For the text-containing cell, return its midpoint in (x, y) coordinate format. 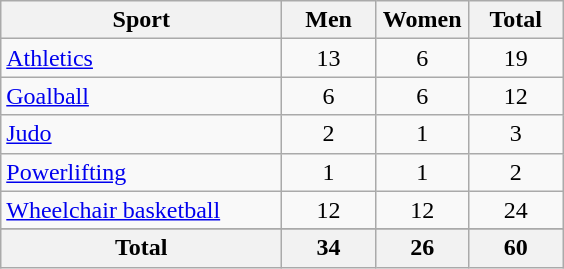
Judo (142, 134)
Wheelchair basketball (142, 210)
24 (516, 210)
Men (329, 20)
3 (516, 134)
19 (516, 58)
60 (516, 248)
Athletics (142, 58)
13 (329, 58)
Powerlifting (142, 172)
34 (329, 248)
Sport (142, 20)
Goalball (142, 96)
26 (422, 248)
Women (422, 20)
